Scan for the cell matching the given text and deliver its [x, y] coordinate at center. 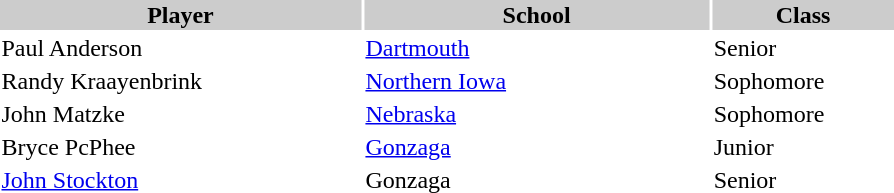
Nebraska [536, 114]
Northern Iowa [536, 81]
Class [803, 15]
School [536, 15]
Senior [803, 48]
Gonzaga [536, 147]
Player [180, 15]
Paul Anderson [180, 48]
Randy Kraayenbrink [180, 81]
Junior [803, 147]
John Matzke [180, 114]
Dartmouth [536, 48]
Bryce PcPhee [180, 147]
